Extract the [X, Y] coordinate from the center of the cell holding the provided text.  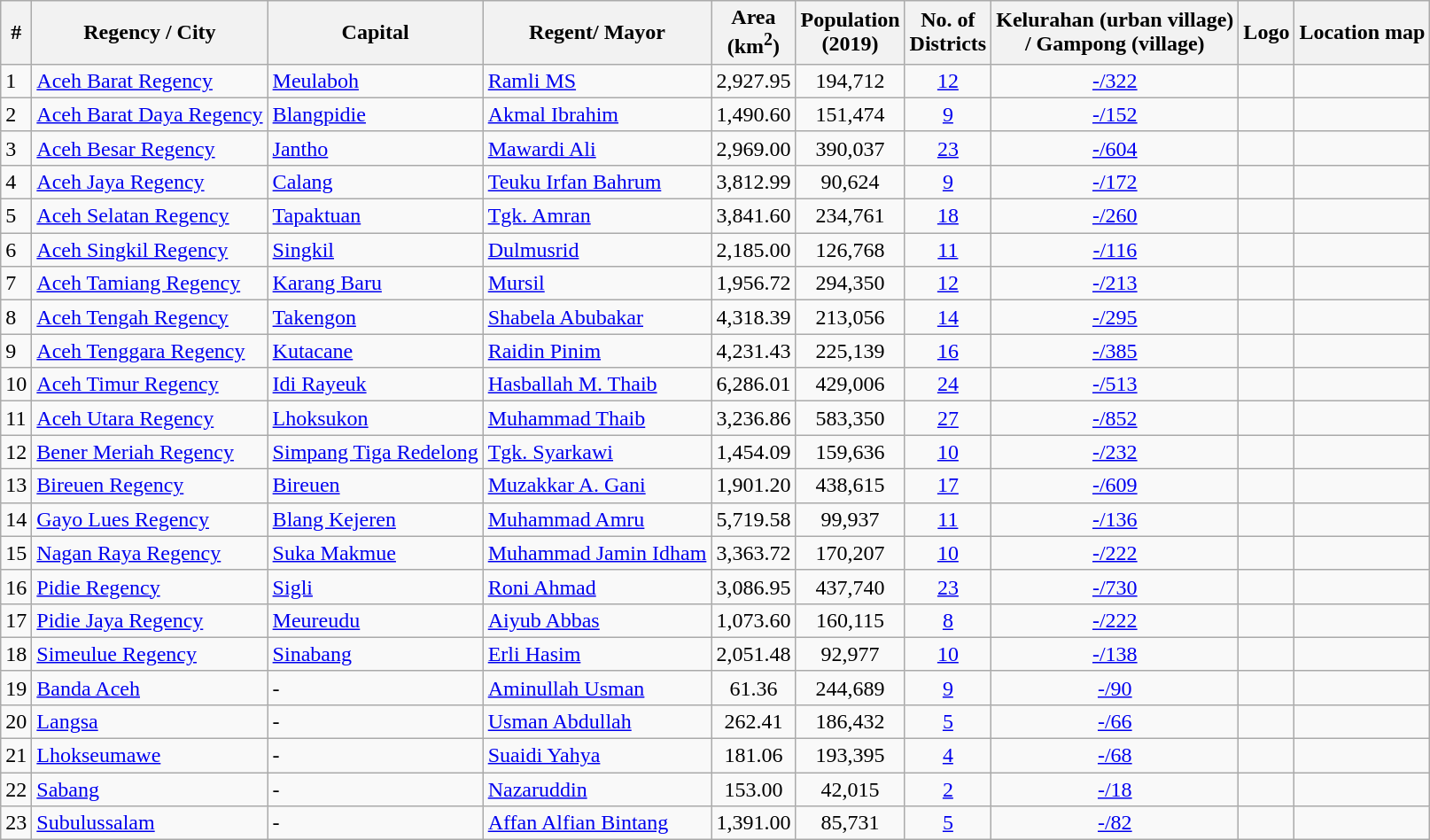
Aminullah Usman [597, 688]
Karang Baru [376, 284]
-/90 [1115, 688]
-/213 [1115, 284]
Bireuen Regency [150, 486]
213,056 [851, 317]
-/604 [1115, 148]
Area (km2) [753, 33]
Muhammad Jamin Idham [597, 553]
-/232 [1115, 452]
390,037 [851, 148]
3,841.60 [753, 216]
Blang Kejeren [376, 519]
4,231.43 [753, 351]
Aceh Barat Regency [150, 81]
6 [16, 250]
583,350 [851, 418]
Simeulue Regency [150, 654]
194,712 [851, 81]
Ramli MS [597, 81]
3,086.95 [753, 587]
244,689 [851, 688]
159,636 [851, 452]
1,490.60 [753, 114]
1,901.20 [753, 486]
20 [16, 721]
-/322 [1115, 81]
61.36 [753, 688]
Pidie Regency [150, 587]
Usman Abdullah [597, 721]
-/116 [1115, 250]
Population(2019) [851, 33]
Tgk. Amran [597, 216]
Lhokseumawe [150, 756]
Regency / City [150, 33]
Muhammad Thaib [597, 418]
Aceh Besar Regency [150, 148]
Muhammad Amru [597, 519]
Langsa [150, 721]
Suaidi Yahya [597, 756]
151,474 [851, 114]
Aceh Tamiang Regency [150, 284]
Mawardi Ali [597, 148]
-/66 [1115, 721]
Raidin Pinim [597, 351]
Kelurahan (urban village)/ Gampong (village) [1115, 33]
Affan Alfian Bintang [597, 823]
Tapaktuan [376, 216]
Hasballah M. Thaib [597, 385]
Blangpidie [376, 114]
Calang [376, 182]
1,956.72 [753, 284]
27 [948, 418]
1,391.00 [753, 823]
Singkil [376, 250]
-/138 [1115, 654]
Nazaruddin [597, 789]
Logo [1267, 33]
294,350 [851, 284]
2,051.48 [753, 654]
22 [16, 789]
438,615 [851, 486]
2,185.00 [753, 250]
4,318.39 [753, 317]
21 [16, 756]
85,731 [851, 823]
Lhoksukon [376, 418]
Aceh Selatan Regency [150, 216]
-/513 [1115, 385]
6,286.01 [753, 385]
Erli Hasim [597, 654]
7 [16, 284]
19 [16, 688]
24 [948, 385]
Sinabang [376, 654]
2,969.00 [753, 148]
Nagan Raya Regency [150, 553]
1,073.60 [753, 620]
-/136 [1115, 519]
181.06 [753, 756]
Kutacane [376, 351]
Aceh Timur Regency [150, 385]
Simpang Tiga Redelong [376, 452]
Shabela Abubakar [597, 317]
-/68 [1115, 756]
Meureudu [376, 620]
5,719.58 [753, 519]
Suka Makmue [376, 553]
Capital [376, 33]
-/295 [1115, 317]
Banda Aceh [150, 688]
Roni Ahmad [597, 587]
Teuku Irfan Bahrum [597, 182]
193,395 [851, 756]
-/18 [1115, 789]
170,207 [851, 553]
1,454.09 [753, 452]
Bener Meriah Regency [150, 452]
Sabang [150, 789]
-/852 [1115, 418]
Aceh Jaya Regency [150, 182]
42,015 [851, 789]
Aceh Utara Regency [150, 418]
262.41 [753, 721]
15 [16, 553]
No. ofDistricts [948, 33]
-/730 [1115, 587]
92,977 [851, 654]
Aceh Barat Daya Regency [150, 114]
-/609 [1115, 486]
Akmal Ibrahim [597, 114]
Meulaboh [376, 81]
# [16, 33]
13 [16, 486]
Location map [1363, 33]
153.00 [753, 789]
99,937 [851, 519]
225,139 [851, 351]
Idi Rayeuk [376, 385]
Tgk. Syarkawi [597, 452]
Pidie Jaya Regency [150, 620]
Gayo Lues Regency [150, 519]
Takengon [376, 317]
234,761 [851, 216]
-/260 [1115, 216]
Aiyub Abbas [597, 620]
Dulmusrid [597, 250]
-/172 [1115, 182]
90,624 [851, 182]
1 [16, 81]
Aceh Singkil Regency [150, 250]
3,812.99 [753, 182]
-/385 [1115, 351]
-/152 [1115, 114]
-/82 [1115, 823]
3 [16, 148]
Sigli [376, 587]
429,006 [851, 385]
126,768 [851, 250]
Aceh Tenggara Regency [150, 351]
Bireuen [376, 486]
3,363.72 [753, 553]
Jantho [376, 148]
437,740 [851, 587]
186,432 [851, 721]
Regent/ Mayor [597, 33]
2,927.95 [753, 81]
Subulussalam [150, 823]
3,236.86 [753, 418]
Aceh Tengah Regency [150, 317]
160,115 [851, 620]
Mursil [597, 284]
Muzakkar A. Gani [597, 486]
